Scan for the cell matching the given text and deliver its [x, y] coordinate at center. 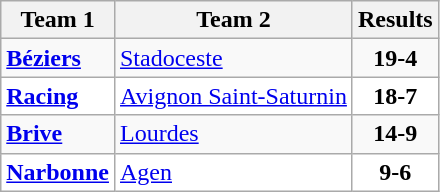
Team 2 [233, 20]
Narbonne [58, 172]
18-7 [395, 96]
Brive [58, 134]
Racing [58, 96]
Avignon Saint-Saturnin [233, 96]
Lourdes [233, 134]
Stadoceste [233, 58]
Béziers [58, 58]
14-9 [395, 134]
9-6 [395, 172]
Agen [233, 172]
Team 1 [58, 20]
Results [395, 20]
19-4 [395, 58]
